Extract the [x, y] coordinate from the center of the cell holding the provided text.  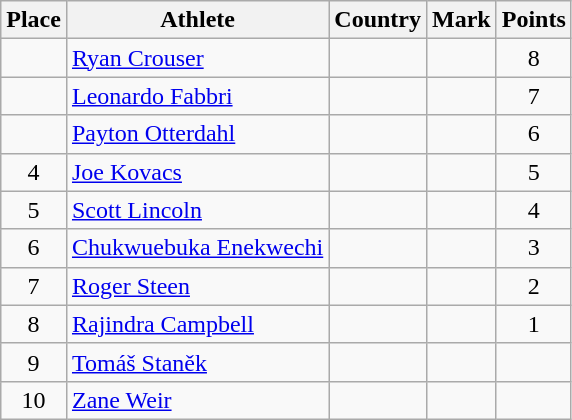
Joe Kovacs [197, 172]
Place [34, 20]
Athlete [197, 20]
9 [34, 362]
Ryan Crouser [197, 58]
Zane Weir [197, 400]
3 [534, 248]
Mark [462, 20]
Points [534, 20]
2 [534, 286]
Chukwuebuka Enekwechi [197, 248]
Scott Lincoln [197, 210]
Payton Otterdahl [197, 134]
Leonardo Fabbri [197, 96]
1 [534, 324]
Rajindra Campbell [197, 324]
Tomáš Staněk [197, 362]
10 [34, 400]
Roger Steen [197, 286]
Country [378, 20]
